Return (x, y) of the center of cell containing provided text 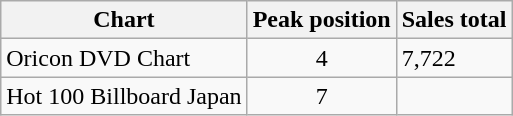
7,722 (454, 58)
Peak position (322, 20)
Hot 100 Billboard Japan (124, 96)
4 (322, 58)
Chart (124, 20)
7 (322, 96)
Oricon DVD Chart (124, 58)
Sales total (454, 20)
